Find where the given text appears and provide that cell's center as (X, Y) coordinate. 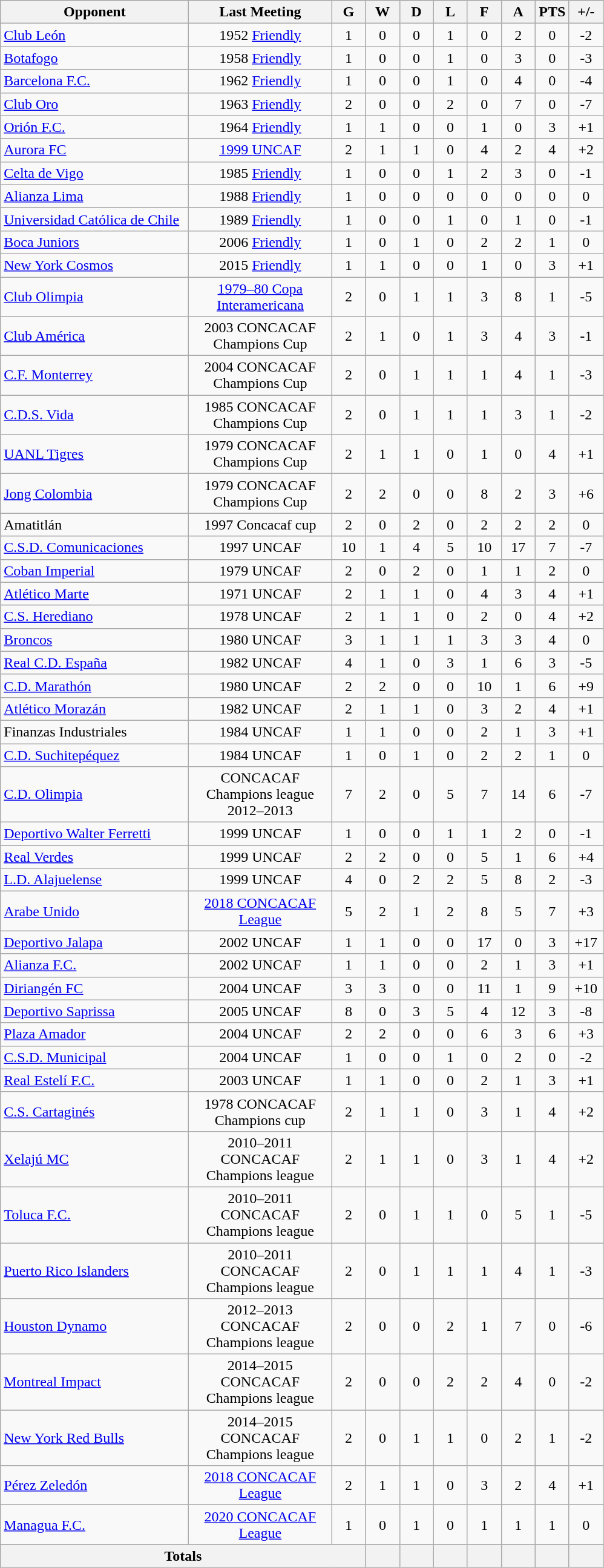
1952 Friendly (260, 35)
2006 Friendly (260, 242)
2020 CONCACAF League (260, 1525)
Puerto Rico Islanders (94, 1271)
UANL Tigres (94, 454)
12 (518, 1011)
Club León (94, 35)
Amatitlán (94, 525)
C.D. Suchitepéquez (94, 755)
Last Meeting (260, 12)
Atlético Marte (94, 594)
Jong Colombia (94, 494)
Opponent (94, 12)
14 (518, 795)
C.S.D. Comunicaciones (94, 548)
L (450, 12)
1963 Friendly (260, 104)
+10 (586, 988)
11 (484, 988)
1985 Friendly (260, 173)
CONCACAF Champions league 2012–2013 (260, 795)
C.S. Herediano (94, 617)
Atlético Morazán (94, 709)
2015 Friendly (260, 265)
Boca Juniors (94, 242)
Montreal Impact (94, 1382)
D (416, 12)
Alianza F.C. (94, 965)
G (349, 12)
C.S.D. Municipal (94, 1057)
1985 CONCACAF Champions Cup (260, 415)
F (484, 12)
Barcelona F.C. (94, 81)
1979–80 Copa Interamericana (260, 297)
-6 (586, 1327)
+4 (586, 857)
Real Estelí F.C. (94, 1080)
+17 (586, 942)
Toluca F.C. (94, 1215)
Celta de Vigo (94, 173)
1979 UNCAF (260, 571)
+/- (586, 12)
C.D.S. Vida (94, 415)
9 (552, 988)
Botafogo (94, 58)
1997 Concacaf cup (260, 525)
-8 (586, 1011)
+6 (586, 494)
Club América (94, 336)
1989 Friendly (260, 219)
Real Verdes (94, 857)
Deportivo Jalapa (94, 942)
2003 CONCACAF Champions Cup (260, 336)
L.D. Alajuelense (94, 880)
1997 UNCAF (260, 548)
C.D. Olimpia (94, 795)
New York Red Bulls (94, 1438)
+9 (586, 686)
Universidad Católica de Chile (94, 219)
Arabe Unido (94, 911)
Club Olimpia (94, 297)
Deportivo Saprissa (94, 1011)
Real C.D. España (94, 663)
1958 Friendly (260, 58)
W (382, 12)
Plaza Amador (94, 1034)
Club Oro (94, 104)
Finanzas Industriales (94, 732)
Aurora FC (94, 150)
1962 Friendly (260, 81)
Deportivo Walter Ferretti (94, 834)
Totals (183, 1556)
-4 (586, 81)
Alianza Lima (94, 196)
1978 UNCAF (260, 617)
2003 UNCAF (260, 1080)
2004 CONCACAF Champions Cup (260, 375)
1988 Friendly (260, 196)
A (518, 12)
1978 CONCACAF Champions cup (260, 1111)
Pérez Zeledón (94, 1485)
Orión F.C. (94, 127)
Diriangén FC (94, 988)
1964 Friendly (260, 127)
New York Cosmos (94, 265)
Houston Dynamo (94, 1327)
C.F. Monterrey (94, 375)
Broncos (94, 640)
2005 UNCAF (260, 1011)
1971 UNCAF (260, 594)
2012–2013 CONCACAF Champions league (260, 1327)
Coban Imperial (94, 571)
C.S. Cartaginés (94, 1111)
PTS (552, 12)
Managua F.C. (94, 1525)
Xelajú MC (94, 1159)
C.D. Marathón (94, 686)
